For the text-containing cell, return its midpoint in [x, y] coordinate format. 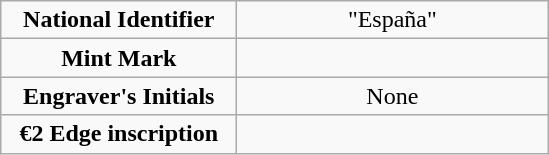
"España" [392, 20]
€2 Edge inscription [119, 134]
Mint Mark [119, 58]
None [392, 96]
Engraver's Initials [119, 96]
National Identifier [119, 20]
